Provide the [X, Y] coordinate of the cell's center where the given text is located.  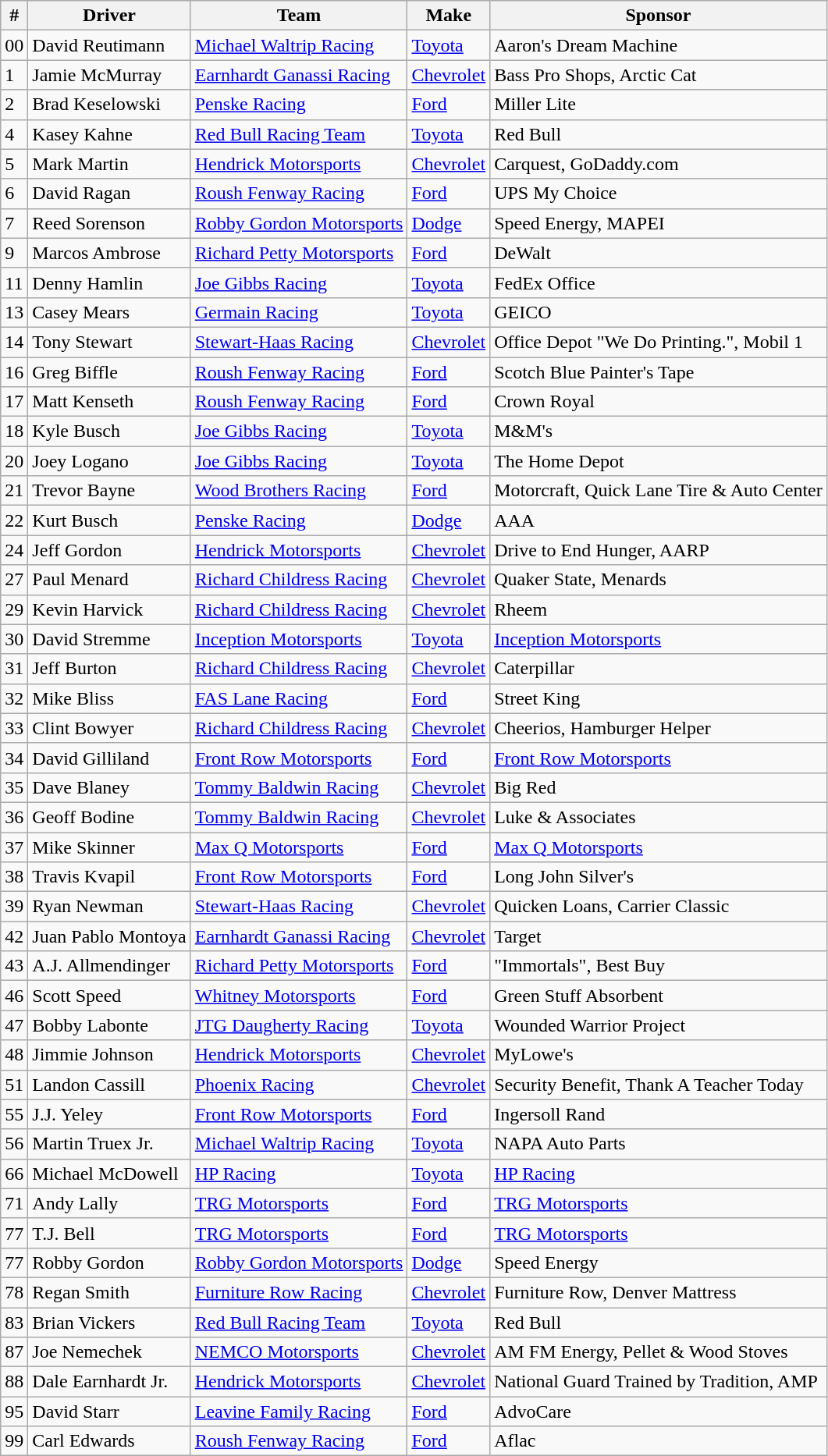
33 [14, 728]
2 [14, 105]
Wounded Warrior Project [659, 1025]
Green Stuff Absorbent [659, 996]
Martin Truex Jr. [109, 1144]
Wood Brothers Racing [299, 491]
FedEx Office [659, 282]
5 [14, 164]
55 [14, 1114]
Casey Mears [109, 312]
FAS Lane Racing [299, 698]
88 [14, 1382]
Joey Logano [109, 461]
66 [14, 1174]
Jeff Burton [109, 669]
Bobby Labonte [109, 1025]
Dale Earnhardt Jr. [109, 1382]
9 [14, 253]
Robby Gordon [109, 1262]
Carquest, GoDaddy.com [659, 164]
Carl Edwards [109, 1441]
National Guard Trained by Tradition, AMP [659, 1382]
37 [14, 847]
Mark Martin [109, 164]
Leavine Family Racing [299, 1412]
Furniture Row, Denver Mattress [659, 1292]
Bass Pro Shops, Arctic Cat [659, 75]
99 [14, 1441]
Matt Kenseth [109, 402]
Big Red [659, 787]
Team [299, 16]
Quaker State, Menards [659, 580]
Reed Sorenson [109, 223]
"Immortals", Best Buy [659, 966]
Caterpillar [659, 669]
30 [14, 639]
21 [14, 491]
Brian Vickers [109, 1323]
Jamie McMurray [109, 75]
51 [14, 1085]
AM FM Energy, Pellet & Wood Stoves [659, 1352]
Rheem [659, 609]
UPS My Choice [659, 194]
David Gilliland [109, 758]
MyLowe's [659, 1055]
Paul Menard [109, 580]
11 [14, 282]
David Ragan [109, 194]
16 [14, 372]
95 [14, 1412]
Jimmie Johnson [109, 1055]
David Stremme [109, 639]
Mike Skinner [109, 847]
Driver [109, 16]
AAA [659, 520]
31 [14, 669]
Landon Cassill [109, 1085]
Denny Hamlin [109, 282]
24 [14, 550]
Crown Royal [659, 402]
Street King [659, 698]
Clint Bowyer [109, 728]
Ingersoll Rand [659, 1114]
13 [14, 312]
32 [14, 698]
Juan Pablo Montoya [109, 936]
47 [14, 1025]
NAPA Auto Parts [659, 1144]
7 [14, 223]
A.J. Allmendinger [109, 966]
JTG Daugherty Racing [299, 1025]
18 [14, 431]
Cheerios, Hamburger Helper [659, 728]
M&M's [659, 431]
Geoff Bodine [109, 817]
Marcos Ambrose [109, 253]
Tony Stewart [109, 342]
Kyle Busch [109, 431]
43 [14, 966]
34 [14, 758]
35 [14, 787]
Long John Silver's [659, 877]
00 [14, 45]
Aflac [659, 1441]
Joe Nemechek [109, 1352]
Aaron's Dream Machine [659, 45]
Scotch Blue Painter's Tape [659, 372]
46 [14, 996]
# [14, 16]
Michael McDowell [109, 1174]
Greg Biffle [109, 372]
Whitney Motorsports [299, 996]
20 [14, 461]
48 [14, 1055]
Trevor Bayne [109, 491]
Target [659, 936]
Dave Blaney [109, 787]
DeWalt [659, 253]
Furniture Row Racing [299, 1292]
Motorcraft, Quick Lane Tire & Auto Center [659, 491]
Jeff Gordon [109, 550]
Mike Bliss [109, 698]
Make [449, 16]
Scott Speed [109, 996]
The Home Depot [659, 461]
Office Depot "We Do Printing.", Mobil 1 [659, 342]
Kurt Busch [109, 520]
GEICO [659, 312]
Quicken Loans, Carrier Classic [659, 907]
Drive to End Hunger, AARP [659, 550]
Kevin Harvick [109, 609]
Security Benefit, Thank A Teacher Today [659, 1085]
Luke & Associates [659, 817]
39 [14, 907]
Andy Lally [109, 1203]
78 [14, 1292]
Ryan Newman [109, 907]
6 [14, 194]
Speed Energy, MAPEI [659, 223]
14 [14, 342]
Regan Smith [109, 1292]
Kasey Kahne [109, 134]
56 [14, 1144]
Sponsor [659, 16]
38 [14, 877]
22 [14, 520]
Travis Kvapil [109, 877]
Speed Energy [659, 1262]
Brad Keselowski [109, 105]
Germain Racing [299, 312]
36 [14, 817]
29 [14, 609]
4 [14, 134]
David Reutimann [109, 45]
1 [14, 75]
David Starr [109, 1412]
Phoenix Racing [299, 1085]
J.J. Yeley [109, 1114]
71 [14, 1203]
27 [14, 580]
83 [14, 1323]
42 [14, 936]
87 [14, 1352]
NEMCO Motorsports [299, 1352]
Miller Lite [659, 105]
17 [14, 402]
AdvoCare [659, 1412]
T.J. Bell [109, 1233]
